Capture the cell that displays the provided text and extract its [x, y] central coordinate. 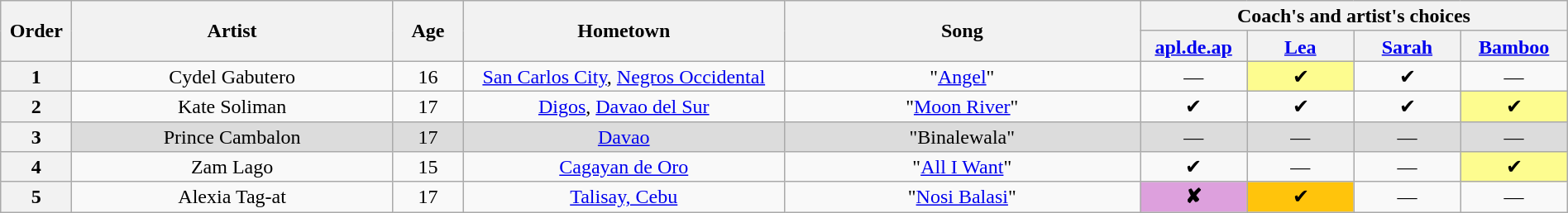
Prince Cambalon [232, 137]
16 [428, 76]
"Binalewala" [963, 137]
5 [36, 196]
15 [428, 167]
Talisay, Cebu [624, 196]
Bamboo [1513, 46]
4 [36, 167]
1 [36, 76]
Hometown [624, 31]
Zam Lago [232, 167]
"Nosi Balasi" [963, 196]
Artist [232, 31]
Alexia Tag-at [232, 196]
Order [36, 31]
apl.de.ap [1194, 46]
✘ [1194, 196]
Cydel Gabutero [232, 76]
2 [36, 106]
San Carlos City, Negros Occidental [624, 76]
"Moon River" [963, 106]
Cagayan de Oro [624, 167]
Kate Soliman [232, 106]
Age [428, 31]
Coach's and artist's choices [1355, 17]
3 [36, 137]
"Angel" [963, 76]
Davao [624, 137]
"All I Want" [963, 167]
Song [963, 31]
Digos, Davao del Sur [624, 106]
Lea [1300, 46]
Sarah [1408, 46]
